Pinpoint the cell where the given text exists, returning its (x, y) midpoint coordinate. 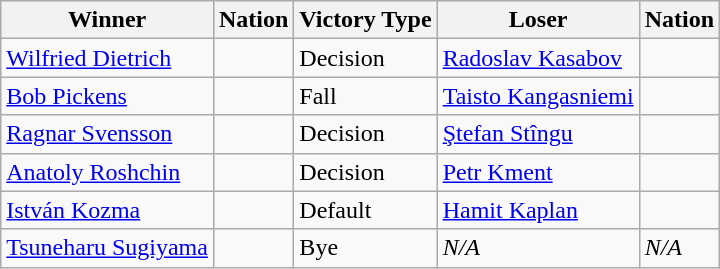
Default (366, 210)
Ragnar Svensson (108, 134)
Tsuneharu Sugiyama (108, 248)
Bye (366, 248)
Taisto Kangasniemi (538, 96)
Bob Pickens (108, 96)
Ştefan Stîngu (538, 134)
Fall (366, 96)
István Kozma (108, 210)
Wilfried Dietrich (108, 58)
Hamit Kaplan (538, 210)
Petr Kment (538, 172)
Victory Type (366, 20)
Anatoly Roshchin (108, 172)
Loser (538, 20)
Winner (108, 20)
Radoslav Kasabov (538, 58)
